Find where the given text appears and provide that cell's center as (X, Y) coordinate. 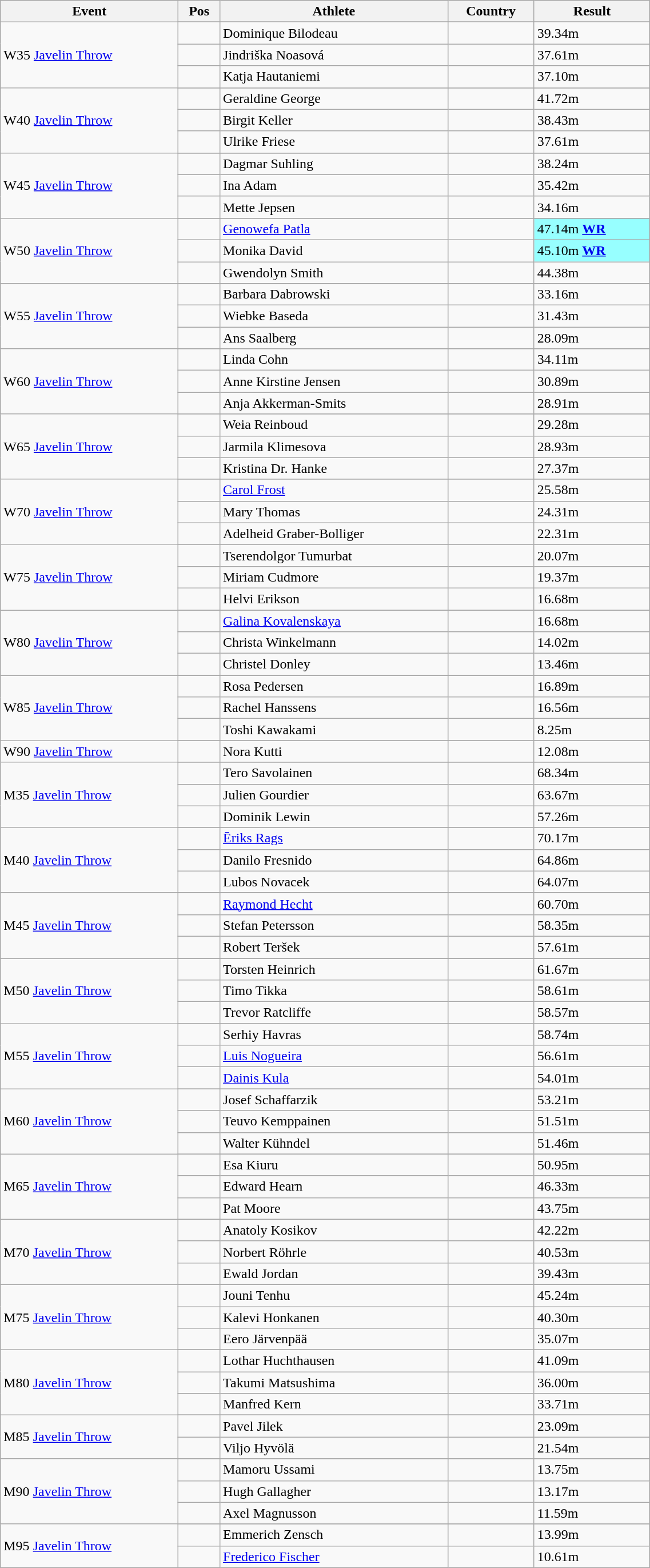
57.26m (592, 817)
W40 Javelin Throw (89, 120)
Serhiy Havras (334, 1034)
Adelheid Graber-Bolliger (334, 534)
30.89m (592, 381)
Axel Magnusson (334, 1513)
Wiebke Baseda (334, 316)
28.09m (592, 338)
Frederico Fischer (334, 1557)
Eero Järvenpää (334, 1339)
M90 Javelin Throw (89, 1491)
61.67m (592, 969)
Athlete (334, 11)
Lothar Huchthausen (334, 1361)
28.93m (592, 447)
38.43m (592, 120)
Gwendolyn Smith (334, 273)
68.34m (592, 773)
45.24m (592, 1295)
M35 Javelin Throw (89, 795)
64.07m (592, 882)
Dainis Kula (334, 1078)
W70 Javelin Throw (89, 512)
20.07m (592, 555)
Emmerich Zensch (334, 1535)
Luis Nogueira (334, 1056)
Teuvo Kemppainen (334, 1121)
46.33m (592, 1187)
Mary Thomas (334, 512)
13.46m (592, 664)
Tserendolgor Tumurbat (334, 555)
57.61m (592, 947)
Country (491, 11)
Raymond Hecht (334, 904)
Pat Moore (334, 1208)
Esa Kiuru (334, 1165)
Result (592, 11)
22.31m (592, 534)
41.72m (592, 98)
35.42m (592, 185)
Lubos Novacek (334, 882)
M40 Javelin Throw (89, 860)
M55 Javelin Throw (89, 1056)
Kristina Dr. Hanke (334, 468)
21.54m (592, 1448)
Walter Kühndel (334, 1143)
Timo Tikka (334, 991)
M70 Javelin Throw (89, 1252)
51.46m (592, 1143)
Dagmar Suhling (334, 164)
Rachel Hanssens (334, 708)
63.67m (592, 795)
Anatoly Kosikov (334, 1230)
M95 Javelin Throw (89, 1546)
27.37m (592, 468)
Stefan Petersson (334, 925)
Robert Teršek (334, 947)
Mette Jepsen (334, 207)
24.31m (592, 512)
Event (89, 11)
Anne Kirstine Jensen (334, 381)
Monika David (334, 250)
Ina Adam (334, 185)
23.09m (592, 1426)
Galina Kovalenskaya (334, 620)
M65 Javelin Throw (89, 1187)
14.02m (592, 643)
Kalevi Honkanen (334, 1317)
Mamoru Ussami (334, 1470)
Anja Akkerman-Smits (334, 403)
Rosa Pedersen (334, 686)
W65 Javelin Throw (89, 447)
Christel Donley (334, 664)
Josef Schaffarzik (334, 1100)
Pavel Jilek (334, 1426)
56.61m (592, 1056)
37.10m (592, 77)
Danilo Fresnido (334, 860)
13.99m (592, 1535)
16.56m (592, 708)
13.17m (592, 1491)
42.22m (592, 1230)
Manfred Kern (334, 1404)
40.53m (592, 1252)
Dominique Bilodeau (334, 33)
W55 Javelin Throw (89, 316)
47.14m WR (592, 229)
Miriam Cudmore (334, 577)
Birgit Keller (334, 120)
58.74m (592, 1034)
W45 Javelin Throw (89, 185)
W50 Javelin Throw (89, 250)
Barbara Dabrowski (334, 295)
Hugh Gallagher (334, 1491)
Toshi Kawakami (334, 730)
Pos (199, 11)
W75 Javelin Throw (89, 577)
Ewald Jordan (334, 1273)
33.71m (592, 1404)
36.00m (592, 1383)
M45 Javelin Throw (89, 925)
Katja Hautaniemi (334, 77)
13.75m (592, 1470)
44.38m (592, 273)
Jouni Tenhu (334, 1295)
Takumi Matsushima (334, 1383)
W90 Javelin Throw (89, 751)
Christa Winkelmann (334, 643)
Weia Reinboud (334, 425)
Nora Kutti (334, 751)
31.43m (592, 316)
29.28m (592, 425)
W85 Javelin Throw (89, 708)
Linda Cohn (334, 360)
Genowefa Patla (334, 229)
W35 Javelin Throw (89, 55)
45.10m WR (592, 250)
Jindriška Noasová (334, 55)
34.16m (592, 207)
41.09m (592, 1361)
Julien Gourdier (334, 795)
60.70m (592, 904)
33.16m (592, 295)
58.57m (592, 1013)
Ans Saalberg (334, 338)
W60 Javelin Throw (89, 381)
Helvi Erikson (334, 599)
Edward Hearn (334, 1187)
16.89m (592, 686)
70.17m (592, 838)
51.51m (592, 1121)
39.43m (592, 1273)
38.24m (592, 164)
39.34m (592, 33)
35.07m (592, 1339)
Jarmila Klimesova (334, 447)
Geraldine George (334, 98)
50.95m (592, 1165)
Dominik Lewin (334, 817)
64.86m (592, 860)
M80 Javelin Throw (89, 1383)
Norbert Röhrle (334, 1252)
40.30m (592, 1317)
58.35m (592, 925)
M85 Javelin Throw (89, 1437)
53.21m (592, 1100)
58.61m (592, 991)
Tero Savolainen (334, 773)
34.11m (592, 360)
Carol Frost (334, 490)
M50 Javelin Throw (89, 991)
12.08m (592, 751)
54.01m (592, 1078)
8.25m (592, 730)
11.59m (592, 1513)
M60 Javelin Throw (89, 1121)
19.37m (592, 577)
W80 Javelin Throw (89, 642)
M75 Javelin Throw (89, 1317)
Trevor Ratcliffe (334, 1013)
Torsten Heinrich (334, 969)
43.75m (592, 1208)
28.91m (592, 403)
Viljo Hyvölä (334, 1448)
Ēriks Rags (334, 838)
Ulrike Friese (334, 142)
10.61m (592, 1557)
25.58m (592, 490)
